Find where the given text appears and provide that cell's center as [X, Y] coordinate. 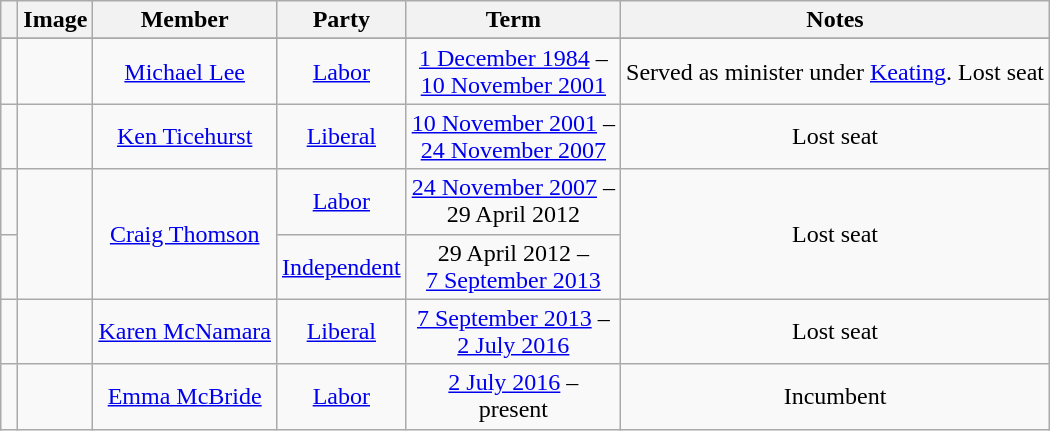
Image [56, 20]
Term [513, 20]
Michael Lee [185, 72]
Notes [836, 20]
Party [341, 20]
Karen McNamara [185, 332]
Member [185, 20]
Independent [341, 266]
7 September 2013 –2 July 2016 [513, 332]
Emma McBride [185, 396]
Served as minister under Keating. Lost seat [836, 72]
24 November 2007 –29 April 2012 [513, 202]
1 December 1984 –10 November 2001 [513, 72]
Craig Thomson [185, 234]
Incumbent [836, 396]
29 April 2012 –7 September 2013 [513, 266]
2 July 2016 –present [513, 396]
Ken Ticehurst [185, 136]
10 November 2001 –24 November 2007 [513, 136]
